Provide the [x, y] coordinate of the cell's center where the given text is located.  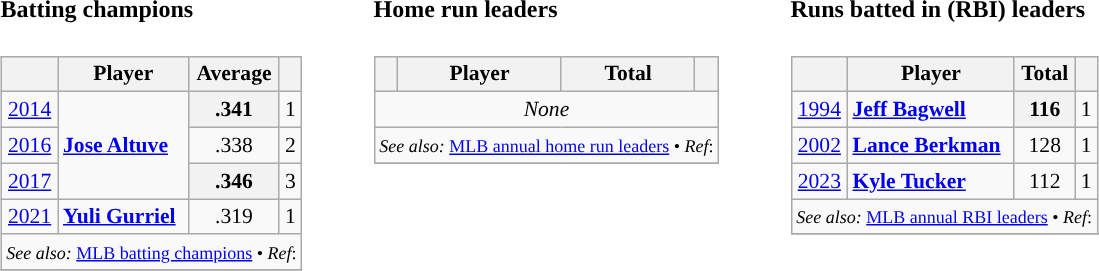
2016 [30, 145]
128 [1044, 145]
See also: MLB batting champions • Ref: [151, 252]
2014 [30, 110]
See also: MLB annual RBI leaders • Ref: [944, 217]
2021 [30, 217]
Yuli Gurriel [124, 217]
Average [234, 74]
2002 [819, 145]
Lance Berkman [930, 145]
116 [1044, 110]
Jeff Bagwell [930, 110]
Jose Altuve [124, 146]
2023 [819, 181]
.319 [234, 217]
3 [290, 181]
Kyle Tucker [930, 181]
See also: MLB annual home run leaders • Ref: [546, 145]
.338 [234, 145]
2 [290, 145]
112 [1044, 181]
1994 [819, 110]
.341 [234, 110]
None [546, 110]
2017 [30, 181]
.346 [234, 181]
